Search for the cell housing the specified text and yield its (X, Y) center coordinate. 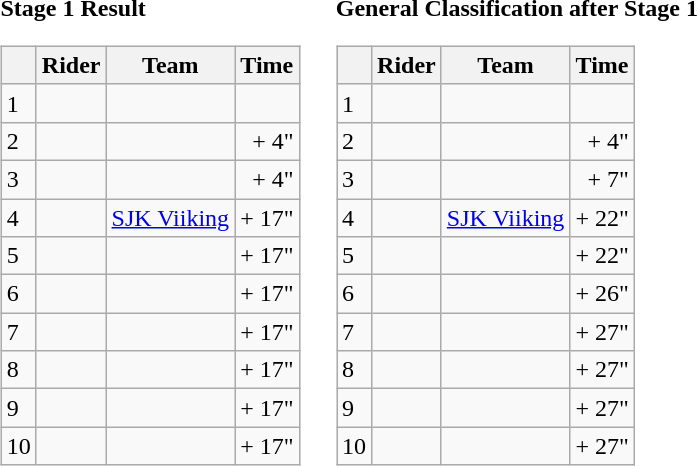
+ 7" (602, 179)
+ 26" (602, 294)
